Output the (X, Y) coordinate of the center of the cell containing the given text.  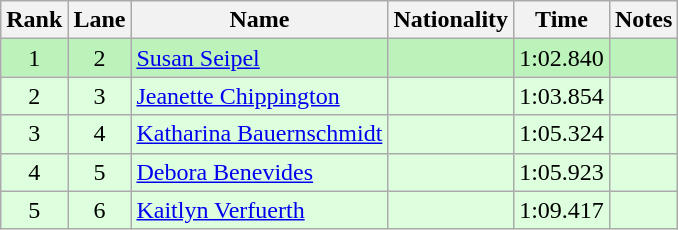
Kaitlyn Verfuerth (260, 210)
1 (34, 58)
Name (260, 20)
Debora Benevides (260, 172)
Rank (34, 20)
Notes (643, 20)
1:09.417 (562, 210)
1:02.840 (562, 58)
1:03.854 (562, 96)
Time (562, 20)
6 (100, 210)
Katharina Bauernschmidt (260, 134)
1:05.324 (562, 134)
Jeanette Chippington (260, 96)
Nationality (451, 20)
1:05.923 (562, 172)
Lane (100, 20)
Susan Seipel (260, 58)
